For the text-containing cell, return its midpoint in [x, y] coordinate format. 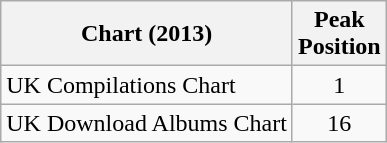
Chart (2013) [147, 34]
1 [339, 85]
16 [339, 123]
PeakPosition [339, 34]
UK Compilations Chart [147, 85]
UK Download Albums Chart [147, 123]
